Pinpoint the cell where the given text exists, returning its (X, Y) midpoint coordinate. 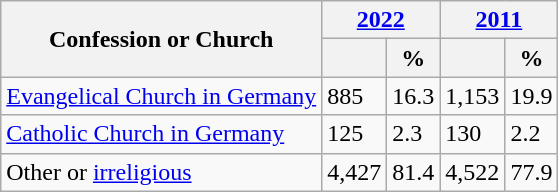
Evangelical Church in Germany (162, 96)
4,427 (354, 172)
16.3 (414, 96)
125 (354, 134)
Other or irreligious (162, 172)
81.4 (414, 172)
77.9 (532, 172)
2.2 (532, 134)
885 (354, 96)
2011 (499, 20)
Confession or Church (162, 39)
130 (472, 134)
2.3 (414, 134)
1,153 (472, 96)
19.9 (532, 96)
Catholic Church in Germany (162, 134)
2022 (381, 20)
4,522 (472, 172)
